Pinpoint the cell where the given text exists, returning its [X, Y] midpoint coordinate. 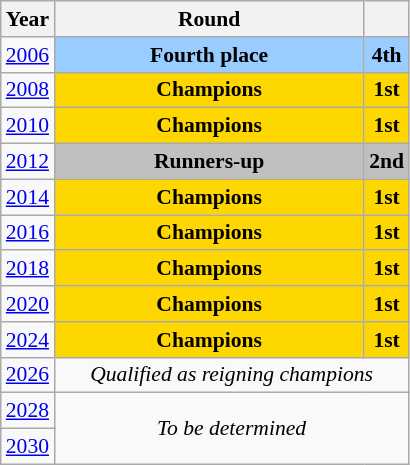
2028 [28, 411]
2012 [28, 162]
Round [209, 19]
To be determined [232, 428]
2006 [28, 55]
2018 [28, 269]
2008 [28, 90]
Fourth place [209, 55]
2020 [28, 304]
2026 [28, 375]
2030 [28, 447]
2024 [28, 340]
2016 [28, 233]
2010 [28, 126]
Runners-up [209, 162]
Qualified as reigning champions [232, 375]
4th [386, 55]
2014 [28, 197]
2nd [386, 162]
Year [28, 19]
